Extract the [x, y] coordinate from the center of the cell holding the provided text.  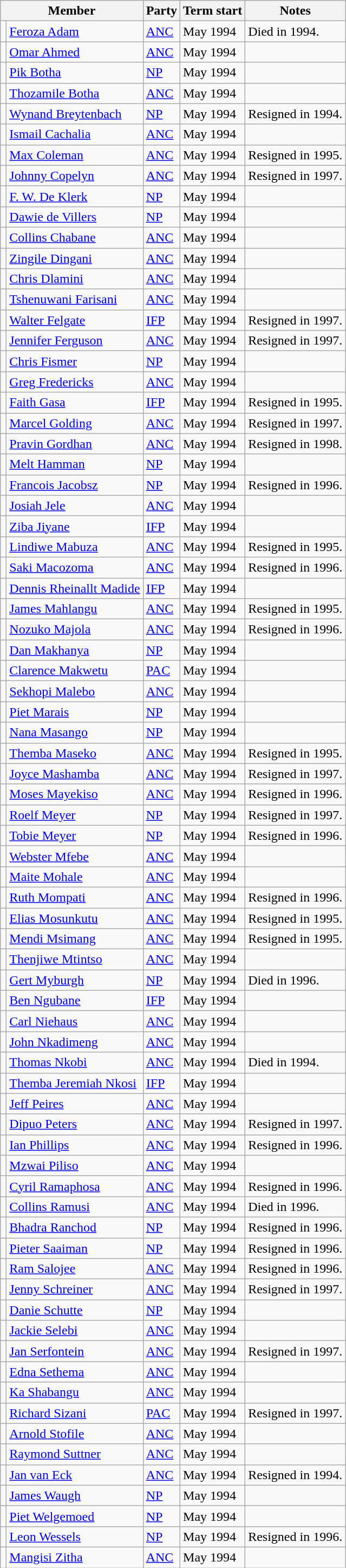
Sekhopi Malebo [75, 691]
Josiah Jele [75, 506]
James Mahlangu [75, 609]
John Nkadimeng [75, 1042]
Mendi Msimang [75, 939]
Zingile Dingani [75, 258]
Dan Makhanya [75, 650]
Bhadra Ranchod [75, 1227]
Ruth Mompati [75, 897]
Ismail Cachalia [75, 134]
Francois Jacobsz [75, 485]
James Waugh [75, 1495]
Marcel Golding [75, 423]
F. W. De Klerk [75, 196]
Jeff Peires [75, 1104]
Joyce Mashamba [75, 774]
Arnold Stofile [75, 1434]
Max Coleman [75, 155]
Nana Masango [75, 733]
Omar Ahmed [75, 52]
Ram Salojee [75, 1269]
Chris Fismer [75, 361]
Danie Schutte [75, 1310]
Wynand Breytenbach [75, 114]
Elias Mosunkutu [75, 918]
Lindiwe Mabuza [75, 547]
Webster Mfebe [75, 856]
Moses Mayekiso [75, 794]
Notes [296, 11]
Party [161, 11]
Themba Jeremiah Nkosi [75, 1083]
Pik Botha [75, 73]
Jackie Selebi [75, 1331]
Clarence Makwetu [75, 671]
Mangisi Zitha [75, 1557]
Themba Maseko [75, 753]
Member [71, 11]
Jenny Schreiner [75, 1290]
Edna Sethema [75, 1372]
Jan Serfontein [75, 1351]
Pravin Gordhan [75, 444]
Tobie Meyer [75, 835]
Piet Marais [75, 712]
Maite Mohale [75, 877]
Ziba Jiyane [75, 526]
Dennis Rheinallt Madide [75, 588]
Raymond Suttner [75, 1454]
Ian Phillips [75, 1145]
Chris Dlamini [75, 279]
Tshenuwani Farisani [75, 300]
Leon Wessels [75, 1537]
Ben Ngubane [75, 1001]
Johnny Copelyn [75, 176]
Melt Hamman [75, 464]
Roelf Meyer [75, 815]
Thenjiwe Mtintso [75, 960]
Richard Sizani [75, 1413]
Ka Shabangu [75, 1392]
Faith Gasa [75, 403]
Nozuko Majola [75, 630]
Saki Macozoma [75, 567]
Walter Felgate [75, 320]
Greg Fredericks [75, 382]
Dipuo Peters [75, 1124]
Resigned in 1998. [296, 444]
Cyril Ramaphosa [75, 1186]
Thomas Nkobi [75, 1062]
Dawie de Villers [75, 217]
Jan van Eck [75, 1475]
Piet Welgemoed [75, 1516]
Feroza Adam [75, 31]
Pieter Saaiman [75, 1248]
Carl Niehaus [75, 1021]
Thozamile Botha [75, 93]
Gert Myburgh [75, 980]
Jennifer Ferguson [75, 341]
Collins Chabane [75, 237]
Collins Ramusi [75, 1207]
Mzwai Piliso [75, 1165]
Term start [213, 11]
